Return the (x, y) coordinate for the center point of the cell that contains the specified text.  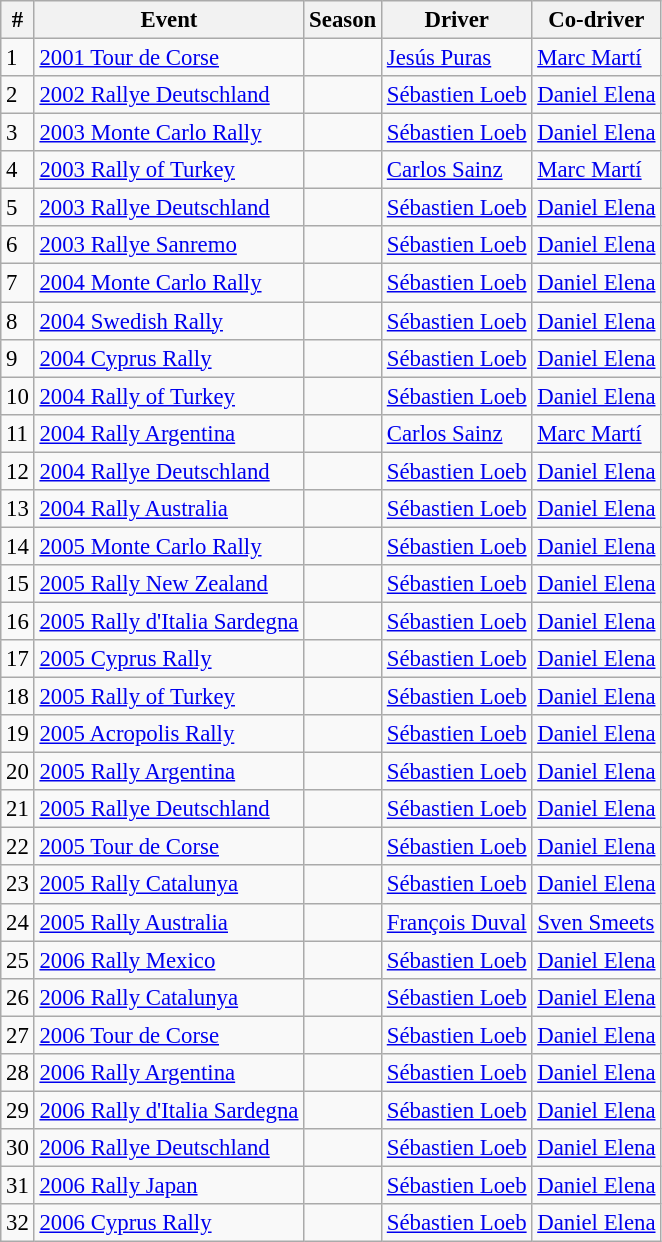
2003 Rallye Deutschland (169, 208)
13 (18, 509)
2005 Rally Catalunya (169, 885)
2003 Rally of Turkey (169, 170)
26 (18, 997)
27 (18, 1035)
2004 Rallye Deutschland (169, 471)
3 (18, 133)
30 (18, 1148)
Co-driver (596, 20)
16 (18, 621)
2004 Rally of Turkey (169, 396)
2006 Rally d'Italia Sardegna (169, 1110)
2006 Tour de Corse (169, 1035)
2006 Rally Catalunya (169, 997)
2004 Monte Carlo Rally (169, 283)
2005 Acropolis Rally (169, 734)
23 (18, 885)
Jesús Puras (456, 58)
20 (18, 772)
1 (18, 58)
Event (169, 20)
9 (18, 358)
2005 Rally Australia (169, 922)
Sven Smeets (596, 922)
5 (18, 208)
12 (18, 471)
2006 Rally Argentina (169, 1073)
2004 Rally Australia (169, 509)
2005 Rally d'Italia Sardegna (169, 621)
7 (18, 283)
2004 Swedish Rally (169, 321)
29 (18, 1110)
2005 Rally of Turkey (169, 697)
2006 Cyprus Rally (169, 1223)
32 (18, 1223)
21 (18, 809)
4 (18, 170)
Driver (456, 20)
8 (18, 321)
2005 Monte Carlo Rally (169, 546)
2005 Rally Argentina (169, 772)
14 (18, 546)
2005 Rally New Zealand (169, 584)
31 (18, 1185)
19 (18, 734)
2003 Monte Carlo Rally (169, 133)
11 (18, 433)
2004 Rally Argentina (169, 433)
28 (18, 1073)
2001 Tour de Corse (169, 58)
2002 Rallye Deutschland (169, 95)
2006 Rally Japan (169, 1185)
6 (18, 245)
17 (18, 659)
2004 Cyprus Rally (169, 358)
François Duval (456, 922)
2003 Rallye Sanremo (169, 245)
2006 Rally Mexico (169, 960)
22 (18, 847)
25 (18, 960)
2 (18, 95)
2005 Tour de Corse (169, 847)
Season (343, 20)
15 (18, 584)
18 (18, 697)
2005 Cyprus Rally (169, 659)
# (18, 20)
24 (18, 922)
2006 Rallye Deutschland (169, 1148)
10 (18, 396)
2005 Rallye Deutschland (169, 809)
